Provide the [x, y] coordinate of the cell's center where the given text is located.  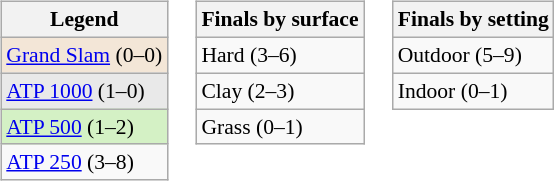
Finals by setting [474, 20]
ATP 1000 (1–0) [84, 91]
ATP 500 (1–2) [84, 127]
Clay (2–3) [280, 91]
Grass (0–1) [280, 127]
ATP 250 (3–8) [84, 162]
Outdoor (5–9) [474, 55]
Hard (3–6) [280, 55]
Grand Slam (0–0) [84, 55]
Legend [84, 20]
Finals by surface [280, 20]
Indoor (0–1) [474, 91]
